Determine the [x, y] coordinate at the center of the cell enclosing the given text.  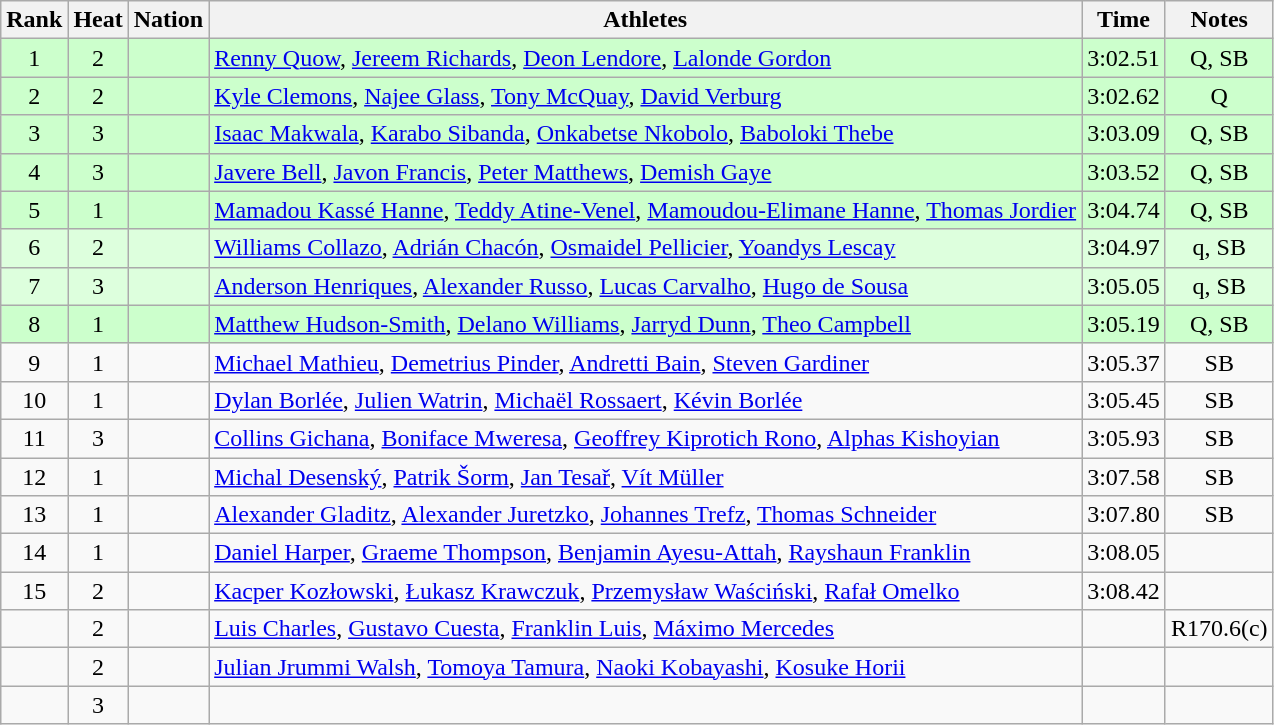
Mamadou Kassé Hanne, Teddy Atine-Venel, Mamoudou-Elimane Hanne, Thomas Jordier [646, 210]
Michal Desenský, Patrik Šorm, Jan Tesař, Vít Müller [646, 477]
Rank [34, 20]
10 [34, 400]
7 [34, 286]
3:05.93 [1124, 438]
3:05.37 [1124, 362]
Luis Charles, Gustavo Cuesta, Franklin Luis, Máximo Mercedes [646, 629]
Heat [98, 20]
3:03.52 [1124, 172]
3:03.09 [1124, 134]
13 [34, 515]
15 [34, 591]
R170.6(c) [1219, 629]
3:04.74 [1124, 210]
Daniel Harper, Graeme Thompson, Benjamin Ayesu-Attah, Rayshaun Franklin [646, 553]
Anderson Henriques, Alexander Russo, Lucas Carvalho, Hugo de Sousa [646, 286]
5 [34, 210]
3:02.62 [1124, 96]
9 [34, 362]
3:07.58 [1124, 477]
14 [34, 553]
4 [34, 172]
Time [1124, 20]
Michael Mathieu, Demetrius Pinder, Andretti Bain, Steven Gardiner [646, 362]
Matthew Hudson-Smith, Delano Williams, Jarryd Dunn, Theo Campbell [646, 324]
Julian Jrummi Walsh, Tomoya Tamura, Naoki Kobayashi, Kosuke Horii [646, 667]
3:05.45 [1124, 400]
Q [1219, 96]
Kacper Kozłowski, Łukasz Krawczuk, Przemysław Waściński, Rafał Omelko [646, 591]
3:04.97 [1124, 248]
Williams Collazo, Adrián Chacón, Osmaidel Pellicier, Yoandys Lescay [646, 248]
3:05.05 [1124, 286]
Athletes [646, 20]
3:07.80 [1124, 515]
Collins Gichana, Boniface Mweresa, Geoffrey Kiprotich Rono, Alphas Kishoyian [646, 438]
Alexander Gladitz, Alexander Juretzko, Johannes Trefz, Thomas Schneider [646, 515]
3:05.19 [1124, 324]
6 [34, 248]
Nation [168, 20]
12 [34, 477]
Javere Bell, Javon Francis, Peter Matthews, Demish Gaye [646, 172]
Dylan Borlée, Julien Watrin, Michaël Rossaert, Kévin Borlée [646, 400]
3:08.42 [1124, 591]
3:08.05 [1124, 553]
Isaac Makwala, Karabo Sibanda, Onkabetse Nkobolo, Baboloki Thebe [646, 134]
Notes [1219, 20]
3:02.51 [1124, 58]
Kyle Clemons, Najee Glass, Tony McQuay, David Verburg [646, 96]
Renny Quow, Jereem Richards, Deon Lendore, Lalonde Gordon [646, 58]
8 [34, 324]
11 [34, 438]
